Return (X, Y) of the center of cell containing provided text 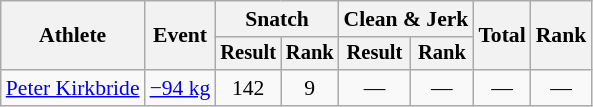
Clean & Jerk (406, 19)
9 (310, 88)
Peter Kirkbride (73, 88)
Total (502, 36)
Snatch (276, 19)
142 (248, 88)
Athlete (73, 36)
−94 kg (180, 88)
Event (180, 36)
